Detect which cell encompasses the target text, then output its (X, Y) center coordinate. 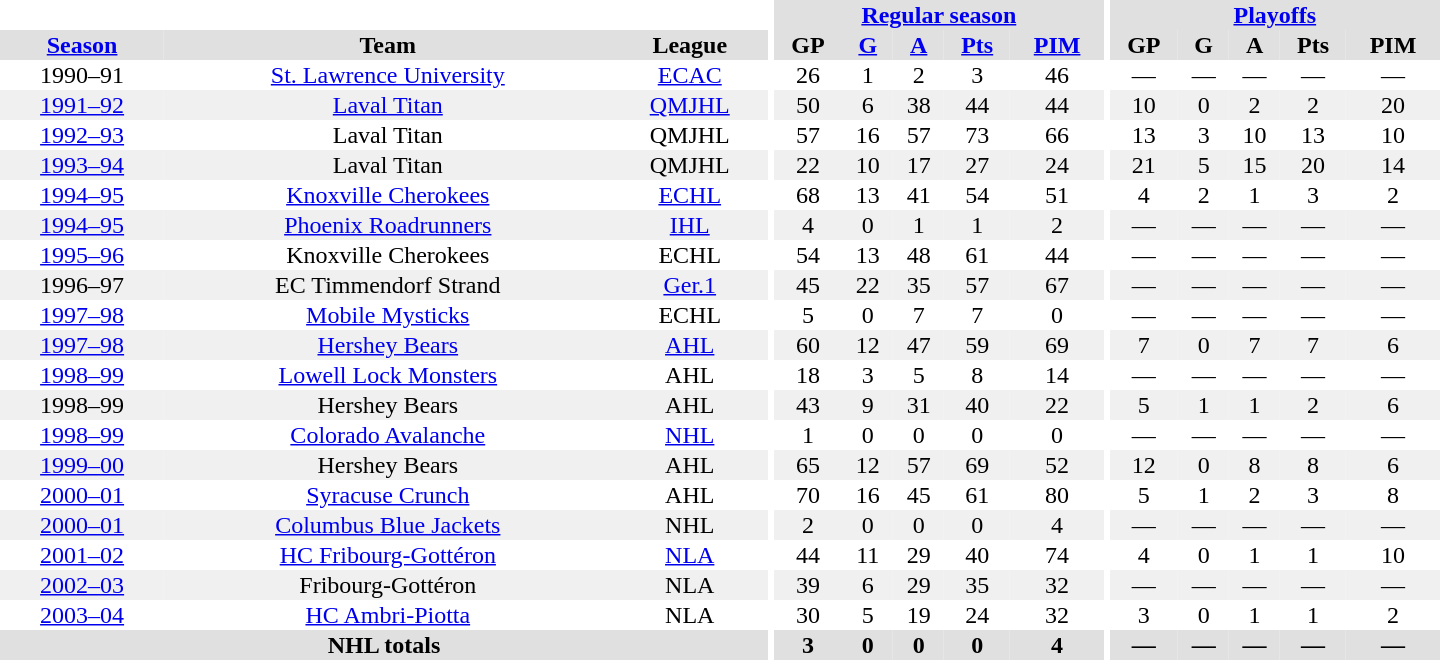
74 (1057, 555)
51 (1057, 195)
19 (918, 615)
2003–04 (82, 615)
1992–93 (82, 135)
38 (918, 105)
1996–97 (82, 285)
17 (918, 165)
2001–02 (82, 555)
27 (977, 165)
ECAC (690, 75)
1993–94 (82, 165)
Phoenix Roadrunners (388, 225)
21 (1144, 165)
EC Timmendorf Strand (388, 285)
46 (1057, 75)
1991–92 (82, 105)
Lowell Lock Monsters (388, 375)
59 (977, 345)
26 (808, 75)
41 (918, 195)
Season (82, 45)
30 (808, 615)
11 (868, 555)
65 (808, 465)
League (690, 45)
Team (388, 45)
Colorado Avalanche (388, 435)
Regular season (939, 15)
39 (808, 585)
St. Lawrence University (388, 75)
NHL totals (384, 645)
73 (977, 135)
47 (918, 345)
Playoffs (1275, 15)
50 (808, 105)
Mobile Mysticks (388, 315)
60 (808, 345)
66 (1057, 135)
Fribourg-Gottéron (388, 585)
HC Ambri-Piotta (388, 615)
9 (868, 405)
Columbus Blue Jackets (388, 525)
48 (918, 255)
68 (808, 195)
Syracuse Crunch (388, 495)
Ger.1 (690, 285)
67 (1057, 285)
1990–91 (82, 75)
1999–00 (82, 465)
18 (808, 375)
80 (1057, 495)
31 (918, 405)
70 (808, 495)
43 (808, 405)
52 (1057, 465)
15 (1254, 165)
HC Fribourg-Gottéron (388, 555)
2002–03 (82, 585)
1995–96 (82, 255)
IHL (690, 225)
